Determine the (X, Y) coordinate at the center of the cell enclosing the given text.  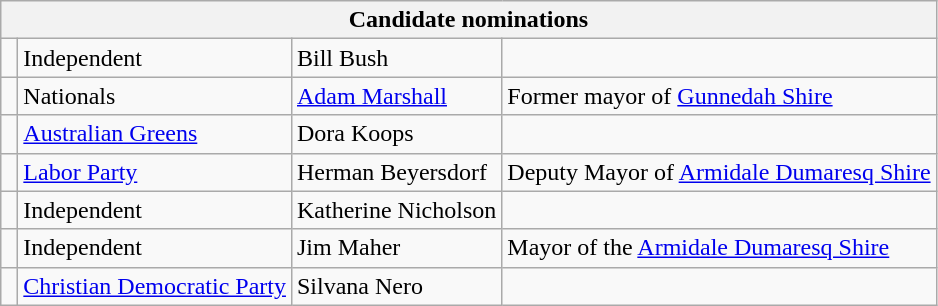
Dora Koops (396, 134)
Australian Greens (155, 134)
Jim Maher (396, 248)
Mayor of the Armidale Dumaresq Shire (719, 248)
Christian Democratic Party (155, 286)
Former mayor of Gunnedah Shire (719, 96)
Labor Party (155, 172)
Herman Beyersdorf (396, 172)
Bill Bush (396, 58)
Candidate nominations (468, 20)
Adam Marshall (396, 96)
Deputy Mayor of Armidale Dumaresq Shire (719, 172)
Silvana Nero (396, 286)
Katherine Nicholson (396, 210)
Nationals (155, 96)
